Find where the given text appears and provide that cell's center as (X, Y) coordinate. 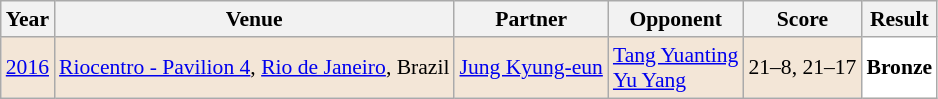
Year (28, 19)
Partner (530, 19)
Riocentro - Pavilion 4, Rio de Janeiro, Brazil (254, 68)
Bronze (899, 68)
Tang Yuanting Yu Yang (676, 68)
Opponent (676, 19)
2016 (28, 68)
Jung Kyung-eun (530, 68)
Venue (254, 19)
Score (802, 19)
Result (899, 19)
21–8, 21–17 (802, 68)
